Find where the given text appears and provide that cell's center as (X, Y) coordinate. 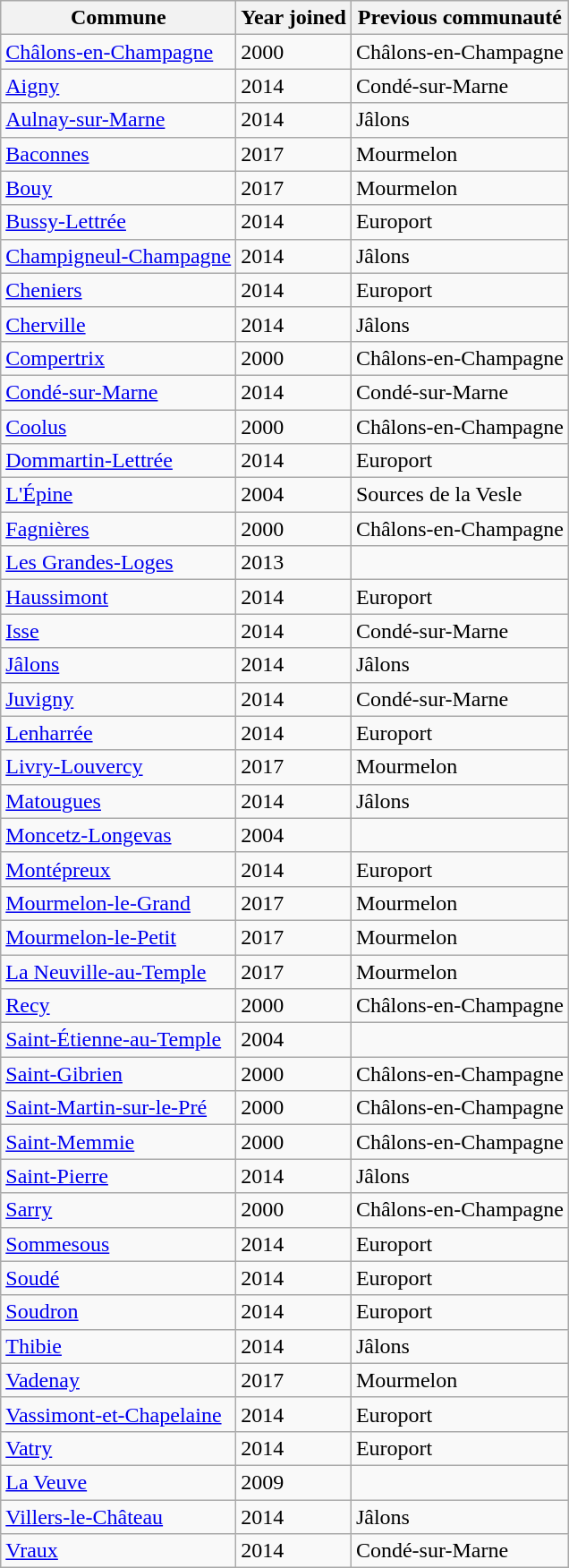
Soudé (118, 1278)
Vraux (118, 1551)
Fagnières (118, 529)
Sources de la Vesle (460, 495)
Saint-Étienne-au-Temple (118, 1040)
Vadenay (118, 1380)
Saint-Pierre (118, 1176)
Thibie (118, 1346)
Villers-le-Château (118, 1517)
Vatry (118, 1448)
Cheniers (118, 290)
L'Épine (118, 495)
Coolus (118, 427)
Saint-Gibrien (118, 1074)
Saint-Memmie (118, 1142)
Moncetz-Longevas (118, 835)
Isse (118, 631)
Aigny (118, 86)
Lenharrée (118, 733)
La Veuve (118, 1482)
Aulnay-sur-Marne (118, 120)
Mourmelon-le-Petit (118, 937)
Mourmelon-le-Grand (118, 903)
Commune (118, 18)
2009 (293, 1482)
Livry-Louvercy (118, 767)
Recy (118, 1006)
Matougues (118, 801)
Juvigny (118, 699)
Vassimont-et-Chapelaine (118, 1414)
Compertrix (118, 358)
Haussimont (118, 597)
Bussy-Lettrée (118, 222)
Bouy (118, 188)
Saint-Martin-sur-le-Pré (118, 1108)
Year joined (293, 18)
Cherville (118, 324)
Montépreux (118, 869)
2013 (293, 563)
Previous communauté (460, 18)
Sarry (118, 1210)
Baconnes (118, 154)
Champigneul-Champagne (118, 256)
Dommartin-Lettrée (118, 461)
Sommesous (118, 1244)
La Neuville-au-Temple (118, 971)
Les Grandes-Loges (118, 563)
Soudron (118, 1312)
